Capture the cell that displays the provided text and extract its [X, Y] central coordinate. 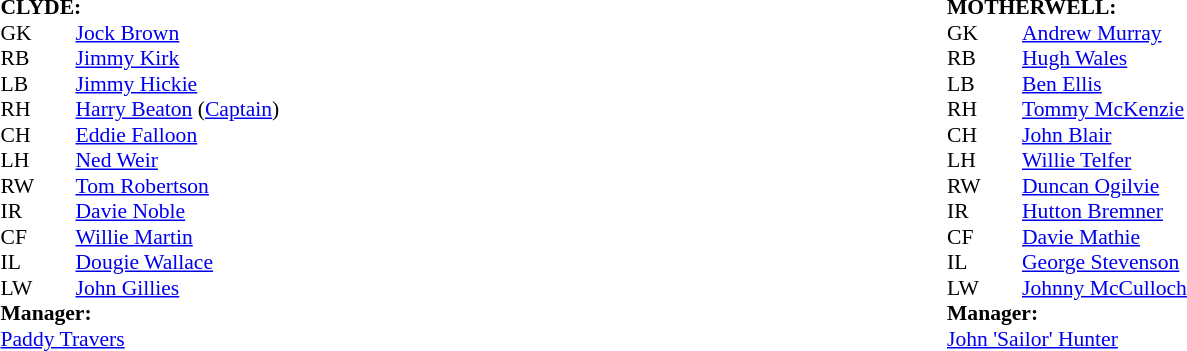
Tom Robertson [178, 186]
Jock Brown [178, 33]
John Blair [1104, 135]
Jimmy Hickie [178, 84]
John Gillies [178, 288]
Willie Martin [178, 237]
Harry Beaton (Captain) [178, 109]
Johnny McCulloch [1104, 288]
Davie Mathie [1104, 237]
Davie Noble [178, 211]
Ben Ellis [1104, 84]
Hugh Wales [1104, 59]
Duncan Ogilvie [1104, 186]
Willie Telfer [1104, 161]
Jimmy Kirk [178, 59]
Ned Weir [178, 161]
Tommy McKenzie [1104, 109]
Dougie Wallace [178, 263]
George Stevenson [1104, 263]
Hutton Bremner [1104, 211]
Eddie Falloon [178, 135]
Andrew Murray [1104, 33]
